Return the (X, Y) coordinate for the center point of the cell that contains the specified text.  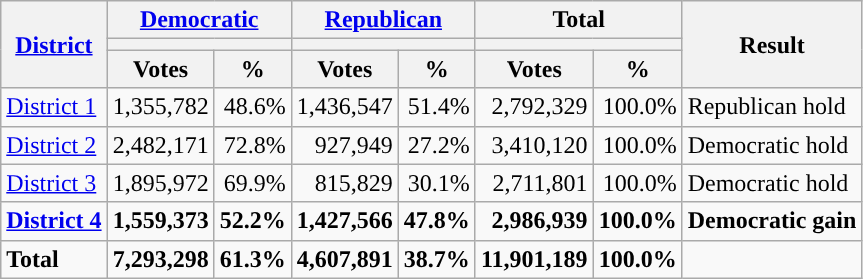
Result (772, 44)
1,427,566 (344, 221)
27.2% (436, 145)
47.8% (436, 221)
815,829 (344, 183)
2,711,801 (534, 183)
1,436,547 (344, 107)
72.8% (252, 145)
61.3% (252, 259)
District 1 (54, 107)
30.1% (436, 183)
11,901,189 (534, 259)
Republican (383, 20)
38.7% (436, 259)
927,949 (344, 145)
District 4 (54, 221)
69.9% (252, 183)
2,792,329 (534, 107)
48.6% (252, 107)
7,293,298 (160, 259)
District (54, 44)
3,410,120 (534, 145)
51.4% (436, 107)
Republican hold (772, 107)
1,355,782 (160, 107)
2,986,939 (534, 221)
1,895,972 (160, 183)
4,607,891 (344, 259)
52.2% (252, 221)
2,482,171 (160, 145)
Democratic (199, 20)
District 2 (54, 145)
District 3 (54, 183)
1,559,373 (160, 221)
Democratic gain (772, 221)
